Detect which cell encompasses the target text, then output its (x, y) center coordinate. 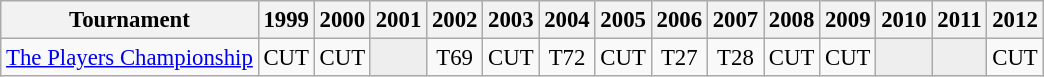
2000 (342, 20)
2012 (1015, 20)
2001 (398, 20)
2010 (904, 20)
2008 (792, 20)
2003 (511, 20)
2002 (455, 20)
1999 (286, 20)
Tournament (130, 20)
T27 (679, 58)
T28 (735, 58)
2009 (848, 20)
2005 (623, 20)
T72 (567, 58)
The Players Championship (130, 58)
2006 (679, 20)
T69 (455, 58)
2007 (735, 20)
2004 (567, 20)
2011 (960, 20)
